Identify which cell holds the provided text, then report its [x, y] central coordinate. 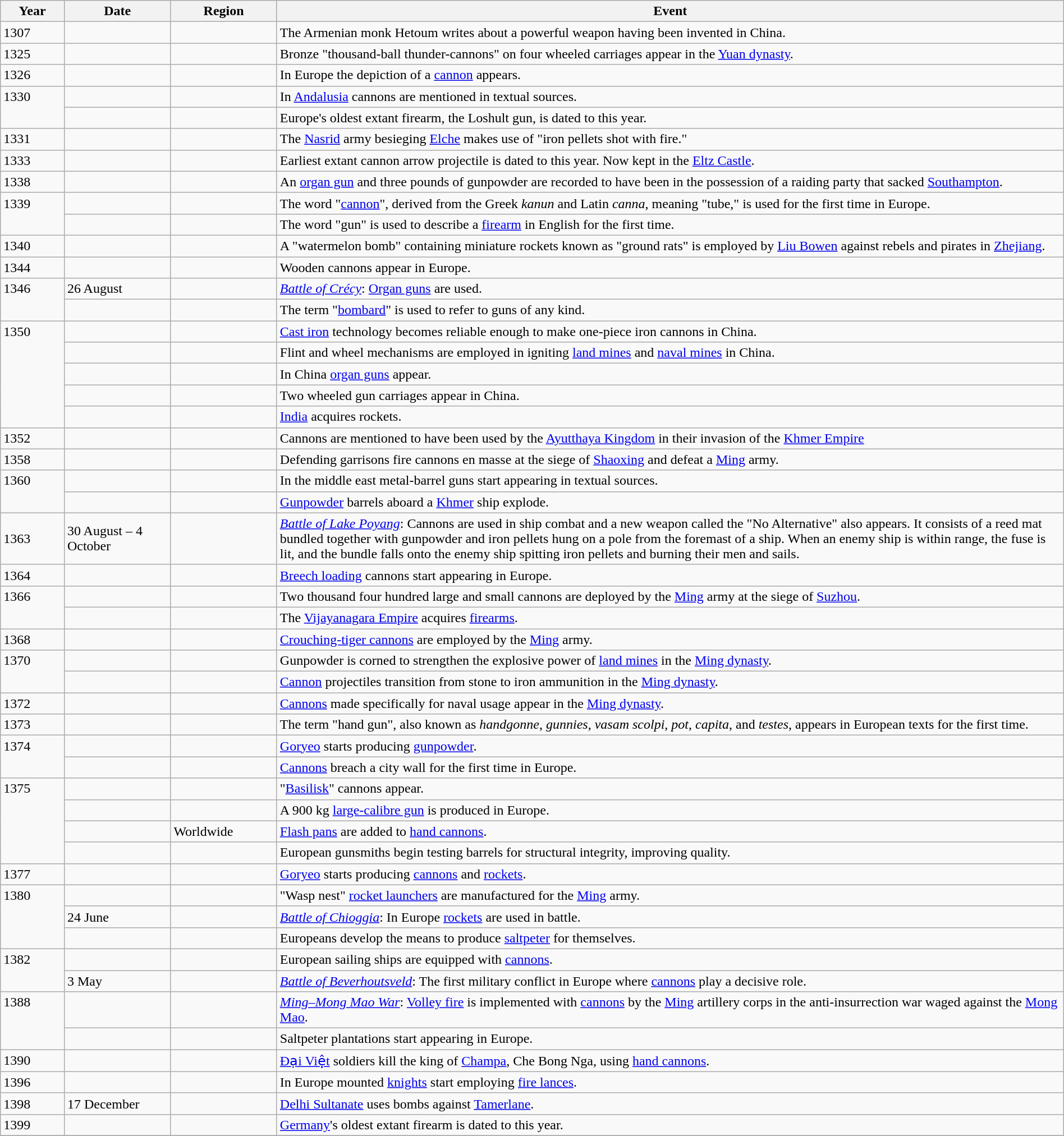
1370 [33, 672]
1350 [33, 374]
Year [33, 11]
An organ gun and three pounds of gunpowder are recorded to have been in the possession of a raiding party that sacked Southampton. [670, 182]
Goryeo starts producing cannons and rockets. [670, 874]
Germany's oldest extant firearm is dated to this year. [670, 1125]
Flash pans are added to hand cannons. [670, 831]
Saltpeter plantations start appearing in Europe. [670, 1039]
1374 [33, 757]
Cannons breach a city wall for the first time in Europe. [670, 767]
The term "hand gun", also known as handgonne, gunnies, vasam scolpi, pot, capita, and testes, appears in European texts for the first time. [670, 725]
Event [670, 11]
Europe's oldest extant firearm, the Loshult gun, is dated to this year. [670, 118]
Battle of Chioggia: In Europe rockets are used in battle. [670, 917]
1372 [33, 703]
1377 [33, 874]
The term "bombard" is used to refer to guns of any kind. [670, 310]
"Wasp nest" rocket launchers are manufactured for the Ming army. [670, 895]
European gunsmiths begin testing barrels for structural integrity, improving quality. [670, 853]
1352 [33, 438]
India acquires rockets. [670, 417]
Delhi Sultanate uses bombs against Tamerlane. [670, 1103]
1346 [33, 300]
24 June [117, 917]
In Europe mounted knights start employing fire lances. [670, 1082]
In China organ guns appear. [670, 374]
26 August [117, 289]
Đại Việt soldiers kill the king of Champa, Che Bong Nga, using hand cannons. [670, 1061]
1399 [33, 1125]
1396 [33, 1082]
1390 [33, 1061]
In the middle east metal-barrel guns start appearing in textual sources. [670, 481]
Gunpowder is corned to strengthen the explosive power of land mines in the Ming dynasty. [670, 661]
Battle of Beverhoutsveld: The first military conflict in Europe where cannons play a decisive role. [670, 981]
Region [223, 11]
1398 [33, 1103]
Crouching-tiger cannons are employed by the Ming army. [670, 639]
1373 [33, 725]
The Armenian monk Hetoum writes about a powerful weapon having been invented in China. [670, 33]
Cannon projectiles transition from stone to iron ammunition in the Ming dynasty. [670, 682]
In Andalusia cannons are mentioned in textual sources. [670, 96]
1338 [33, 182]
Gunpowder barrels aboard a Khmer ship explode. [670, 502]
Breech loading cannons start appearing in Europe. [670, 575]
1340 [33, 246]
1331 [33, 139]
Earliest extant cannon arrow projectile is dated to this year. Now kept in the Eltz Castle. [670, 160]
Cannons are mentioned to have been used by the Ayutthaya Kingdom in their invasion of the Khmer Empire [670, 438]
1375 [33, 821]
In Europe the depiction of a cannon appears. [670, 75]
1368 [33, 639]
Date [117, 11]
The Nasrid army besieging Elche makes use of "iron pellets shot with fire." [670, 139]
Two wheeled gun carriages appear in China. [670, 395]
The word "cannon", derived from the Greek kanun and Latin canna, meaning "tube," is used for the first time in Europe. [670, 203]
1388 [33, 1021]
The word "gun" is used to describe a firearm in English for the first time. [670, 224]
1344 [33, 268]
Defending garrisons fire cannons en masse at the siege of Shaoxing and defeat a Ming army. [670, 459]
1380 [33, 917]
Battle of Crécy: Organ guns are used. [670, 289]
1326 [33, 75]
1358 [33, 459]
Worldwide [223, 831]
1382 [33, 970]
The Vijayanagara Empire acquires firearms. [670, 618]
1364 [33, 575]
1330 [33, 107]
Cast iron technology becomes reliable enough to make one-piece iron cannons in China. [670, 332]
Goryeo starts producing gunpowder. [670, 746]
17 December [117, 1103]
Two thousand four hundred large and small cannons are deployed by the Ming army at the siege of Suzhou. [670, 596]
1360 [33, 491]
1366 [33, 607]
Europeans develop the means to produce saltpeter for themselves. [670, 938]
"Basilisk" cannons appear. [670, 789]
1307 [33, 33]
1325 [33, 54]
European sailing ships are equipped with cannons. [670, 959]
1333 [33, 160]
3 May [117, 981]
30 August – 4 October [117, 539]
Ming–Mong Mao War: Volley fire is implemented with cannons by the Ming artillery corps in the anti-insurrection war waged against the Mong Mao. [670, 1010]
Cannons made specifically for naval usage appear in the Ming dynasty. [670, 703]
1339 [33, 214]
A "watermelon bomb" containing miniature rockets known as "ground rats" is employed by Liu Bowen against rebels and pirates in Zhejiang. [670, 246]
Flint and wheel mechanisms are employed in igniting land mines and naval mines in China. [670, 353]
Bronze "thousand-ball thunder-cannons" on four wheeled carriages appear in the Yuan dynasty. [670, 54]
A 900 kg large-calibre gun is produced in Europe. [670, 810]
1363 [33, 539]
Wooden cannons appear in Europe. [670, 268]
